Search for the cell housing the specified text and yield its [X, Y] center coordinate. 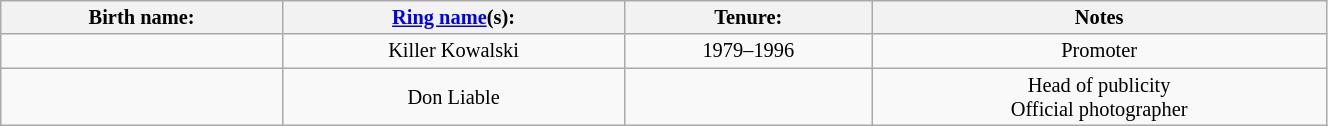
Notes [1100, 17]
Birth name: [142, 17]
Killer Kowalski [453, 51]
1979–1996 [748, 51]
Ring name(s): [453, 17]
Tenure: [748, 17]
Head of publicityOfficial photographer [1100, 97]
Promoter [1100, 51]
Don Liable [453, 97]
